Extract the [x, y] coordinate from the center of the cell holding the provided text.  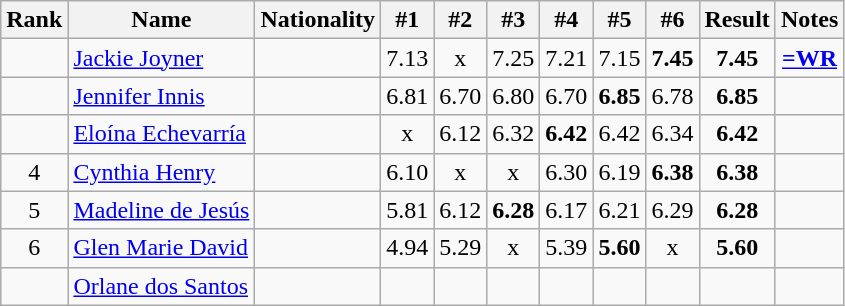
6.32 [514, 134]
5.29 [460, 248]
Orlane dos Santos [162, 286]
4.94 [408, 248]
6.78 [672, 96]
Cynthia Henry [162, 172]
Eloína Echevarría [162, 134]
6.21 [620, 210]
#5 [620, 20]
6.34 [672, 134]
6.30 [566, 172]
Nationality [318, 20]
6.10 [408, 172]
5.81 [408, 210]
Jennifer Innis [162, 96]
4 [34, 172]
Result [737, 20]
7.21 [566, 58]
6 [34, 248]
Name [162, 20]
Rank [34, 20]
#4 [566, 20]
Jackie Joyner [162, 58]
Madeline de Jesús [162, 210]
7.13 [408, 58]
6.80 [514, 96]
5 [34, 210]
6.29 [672, 210]
6.19 [620, 172]
#2 [460, 20]
Glen Marie David [162, 248]
7.15 [620, 58]
Notes [809, 20]
6.17 [566, 210]
#3 [514, 20]
=WR [809, 58]
5.39 [566, 248]
6.81 [408, 96]
#1 [408, 20]
7.25 [514, 58]
#6 [672, 20]
